Determine the (x, y) coordinate at the center of the cell enclosing the given text.  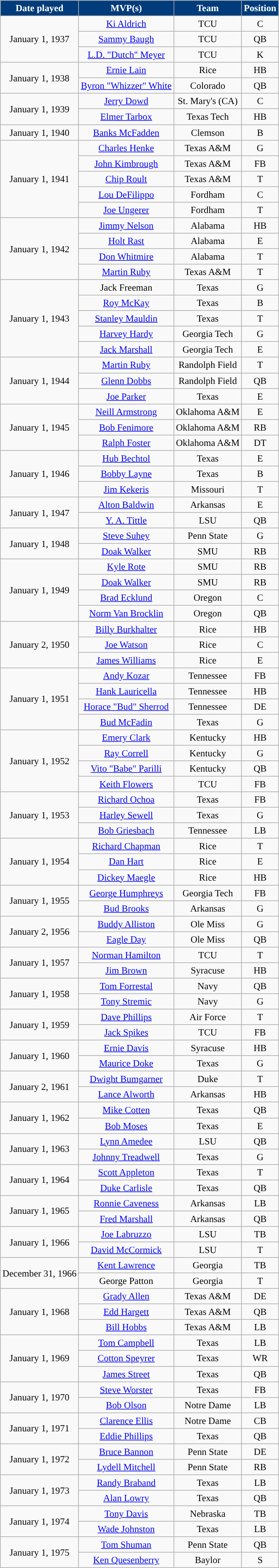
Scott Appleton (126, 1172)
Richard Ochoa (126, 800)
Nebraska (207, 1514)
Fred Marshall (126, 1219)
Ralph Foster (126, 443)
Tom Shuman (126, 1545)
Billy Burkhalter (126, 629)
January 1, 1971 (40, 1428)
Position (260, 8)
Baylor (207, 1560)
Joe Ungerer (126, 210)
Air Force (207, 1017)
January 1, 1965 (40, 1211)
Neill Armstrong (126, 412)
Jimmy Nelson (126, 225)
Team (207, 8)
Jack Spikes (126, 1033)
Lance Alworth (126, 1094)
Harley Sewell (126, 815)
Lydell Mitchell (126, 1467)
James Street (126, 1374)
Ronnie Caveness (126, 1203)
Bud McFadin (126, 722)
Clarence Ellis (126, 1421)
January 1, 1958 (40, 993)
Bill Hobbs (126, 1327)
Banks McFadden (126, 133)
Bob Moses (126, 1126)
Edd Hargett (126, 1312)
Andy Kozar (126, 675)
Dwight Bumgarner (126, 1079)
Bob Olson (126, 1405)
Y. A. Tittle (126, 521)
Dickey Maegle (126, 877)
January 1, 1959 (40, 1025)
January 1, 1946 (40, 474)
Wade Johnston (126, 1529)
Joe Labruzzo (126, 1234)
January 1, 1949 (40, 590)
Richard Chapman (126, 846)
WR (260, 1359)
Duke (207, 1079)
DT (260, 443)
Kent Lawrence (126, 1265)
January 1, 1939 (40, 109)
January 1, 1938 (40, 78)
January 1, 1968 (40, 1312)
Glenn Dobbs (126, 381)
January 1, 1962 (40, 1118)
Holt Rast (126, 241)
Ken Quesenberry (126, 1560)
January 1, 1960 (40, 1056)
Brad Ecklund (126, 598)
Ernie Davis (126, 1048)
January 1, 1943 (40, 319)
Don Whitmire (126, 256)
January 1, 1955 (40, 901)
January 1, 1945 (40, 427)
Lynn Amedee (126, 1141)
January 1, 1973 (40, 1490)
January 1, 1974 (40, 1522)
James Williams (126, 660)
January 1, 1942 (40, 249)
Emery Clark (126, 738)
Bob Griesbach (126, 831)
Johnny Treadwell (126, 1157)
George Patton (126, 1281)
Mike Cotten (126, 1110)
Grady Allen (126, 1296)
Alton Baldwin (126, 505)
Date played (40, 8)
Kyle Rote (126, 567)
December 31, 1966 (40, 1273)
January 1, 1940 (40, 133)
Roy McKay (126, 303)
January 2, 1961 (40, 1087)
Joe Watson (126, 644)
Bobby Layne (126, 474)
January 2, 1956 (40, 931)
Charles Henke (126, 148)
January 1, 1952 (40, 761)
Eagle Day (126, 940)
Stanley Mauldin (126, 319)
Texas Tech (207, 117)
Sammy Baugh (126, 39)
January 2, 1950 (40, 645)
Bud Brooks (126, 908)
Eddie Phillips (126, 1436)
January 1, 1954 (40, 862)
Norman Hamilton (126, 955)
L.D. "Dutch" Meyer (126, 55)
Chip Roult (126, 179)
George Humphreys (126, 893)
Colorado (207, 86)
January 1, 1953 (40, 815)
S (260, 1560)
Buddy Alliston (126, 924)
January 1, 1957 (40, 963)
Dan Hart (126, 862)
Byron "Whizzer" White (126, 86)
Randy Braband (126, 1483)
Vito "Babe" Parilli (126, 769)
Jerry Dowd (126, 101)
Horace "Bud" Sherrod (126, 707)
Jim Brown (126, 971)
K (260, 55)
Tony Stremic (126, 1002)
January 1, 1948 (40, 543)
Cotton Speyrer (126, 1359)
January 1, 1951 (40, 699)
Duke Carlisle (126, 1188)
Alan Lowry (126, 1498)
Bruce Bannon (126, 1452)
Bob Fenimore (126, 427)
Hub Bechtol (126, 458)
Ki Aldrich (126, 24)
Clemson (207, 133)
January 1, 1970 (40, 1397)
Maurice Doke (126, 1063)
Tom Campbell (126, 1343)
January 1, 1964 (40, 1180)
January 1, 1969 (40, 1358)
Harvey Hardy (126, 334)
Ernie Lain (126, 70)
Steve Worster (126, 1390)
January 1, 1975 (40, 1552)
Elmer Tarbox (126, 117)
Ray Correll (126, 753)
Lou DeFilippo (126, 194)
Hank Lauricella (126, 691)
John Kimbrough (126, 163)
David McCormick (126, 1250)
January 1, 1941 (40, 179)
Keith Flowers (126, 784)
Jack Marshall (126, 350)
Tony Davis (126, 1514)
January 1, 1963 (40, 1149)
St. Mary's (CA) (207, 101)
Joe Parker (126, 396)
January 1, 1944 (40, 381)
January 1, 1966 (40, 1242)
Norm Van Brocklin (126, 613)
January 1, 1937 (40, 40)
MVP(s) (126, 8)
Dave Phillips (126, 1017)
Tom Forrestal (126, 986)
January 1, 1972 (40, 1459)
Jim Kekeris (126, 489)
Steve Suhey (126, 536)
CB (260, 1421)
January 1, 1947 (40, 513)
Missouri (207, 489)
Jack Freeman (126, 288)
